Find where the given text appears and provide that cell's center as (X, Y) coordinate. 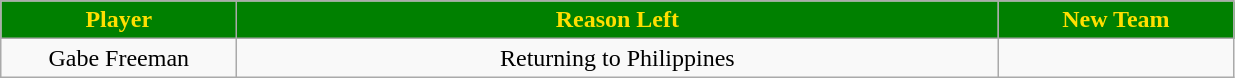
Reason Left (618, 20)
Player (119, 20)
New Team (1116, 20)
Gabe Freeman (119, 58)
Returning to Philippines (618, 58)
